Capture the cell that displays the provided text and extract its [x, y] central coordinate. 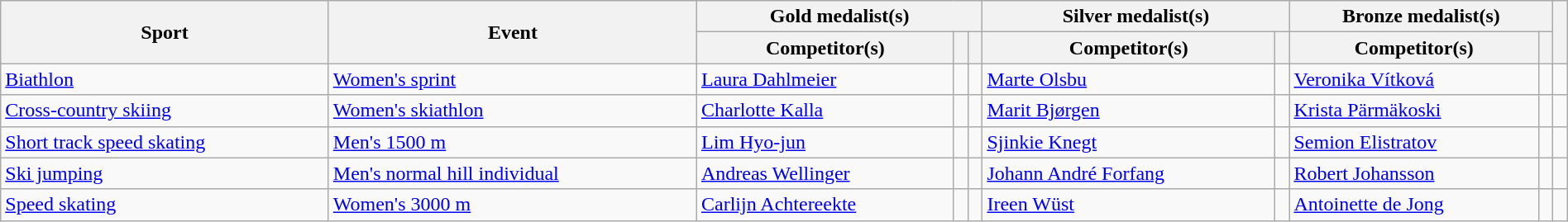
Ireen Wüst [1129, 205]
Semion Elistratov [1414, 142]
Marit Bjørgen [1129, 111]
Cross-country skiing [165, 111]
Charlotte Kalla [825, 111]
Sport [165, 32]
Antoinette de Jong [1414, 205]
Marte Olsbu [1129, 79]
Speed skating [165, 205]
Gold medalist(s) [839, 17]
Lim Hyo-jun [825, 142]
Ski jumping [165, 173]
Silver medalist(s) [1136, 17]
Women's sprint [513, 79]
Krista Pärmäkoski [1414, 111]
Laura Dahlmeier [825, 79]
Sjinkie Knegt [1129, 142]
Biathlon [165, 79]
Men's normal hill individual [513, 173]
Johann André Forfang [1129, 173]
Bronze medalist(s) [1421, 17]
Andreas Wellinger [825, 173]
Men's 1500 m [513, 142]
Event [513, 32]
Women's 3000 m [513, 205]
Veronika Vítková [1414, 79]
Robert Johansson [1414, 173]
Women's skiathlon [513, 111]
Short track speed skating [165, 142]
Carlijn Achtereekte [825, 205]
